Output the (x, y) coordinate of the center of the cell containing the given text.  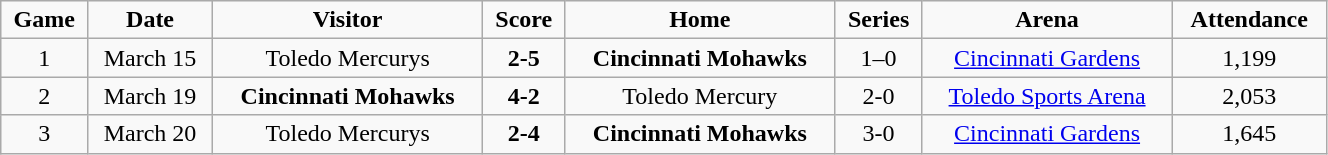
Game (44, 20)
Score (524, 20)
4-2 (524, 96)
3-0 (878, 134)
1,645 (1249, 134)
2,053 (1249, 96)
3 (44, 134)
Date (150, 20)
March 15 (150, 58)
2-4 (524, 134)
Visitor (348, 20)
March 20 (150, 134)
1,199 (1249, 58)
Toledo Sports Arena (1047, 96)
1–0 (878, 58)
2 (44, 96)
Home (700, 20)
2-5 (524, 58)
Attendance (1249, 20)
Series (878, 20)
Toledo Mercury (700, 96)
Arena (1047, 20)
2-0 (878, 96)
March 19 (150, 96)
1 (44, 58)
